From the cell containing the given text, extract its center point as (x, y) coordinate. 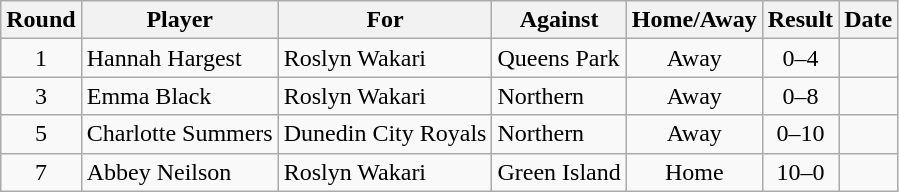
Hannah Hargest (180, 58)
Charlotte Summers (180, 134)
0–8 (800, 96)
1 (41, 58)
Home (694, 172)
0–4 (800, 58)
Home/Away (694, 20)
Queens Park (559, 58)
Abbey Neilson (180, 172)
10–0 (800, 172)
Date (868, 20)
Round (41, 20)
3 (41, 96)
5 (41, 134)
Green Island (559, 172)
Dunedin City Royals (385, 134)
Against (559, 20)
Result (800, 20)
Emma Black (180, 96)
0–10 (800, 134)
Player (180, 20)
7 (41, 172)
For (385, 20)
